For the text-containing cell, return its midpoint in (X, Y) coordinate format. 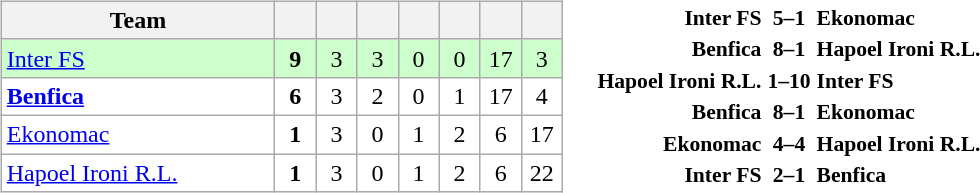
4 (542, 96)
Team (138, 20)
4–4 (789, 143)
9 (296, 58)
2–1 (789, 175)
1–10 (789, 80)
22 (542, 173)
5–1 (789, 17)
